Search for the cell housing the specified text and yield its (X, Y) center coordinate. 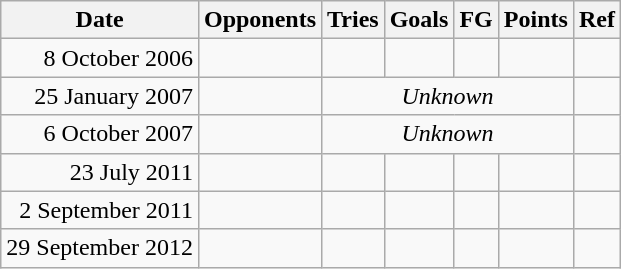
Goals (419, 20)
Ref (596, 20)
Tries (354, 20)
29 September 2012 (100, 248)
Opponents (260, 20)
23 July 2011 (100, 172)
2 September 2011 (100, 210)
25 January 2007 (100, 96)
FG (476, 20)
Date (100, 20)
8 October 2006 (100, 58)
6 October 2007 (100, 134)
Points (536, 20)
